Return (x, y) of the center of cell containing provided text 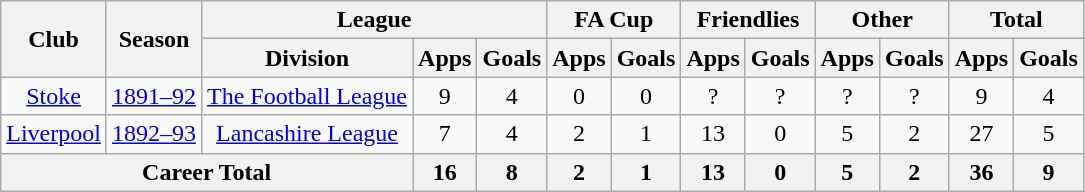
27 (981, 134)
1891–92 (154, 96)
16 (445, 172)
Career Total (207, 172)
Friendlies (748, 20)
Total (1016, 20)
7 (445, 134)
Club (54, 39)
FA Cup (614, 20)
1892–93 (154, 134)
Lancashire League (308, 134)
Stoke (54, 96)
36 (981, 172)
Other (882, 20)
League (374, 20)
8 (512, 172)
Liverpool (54, 134)
Division (308, 58)
The Football League (308, 96)
Season (154, 39)
